Detect which cell encompasses the target text, then output its (x, y) center coordinate. 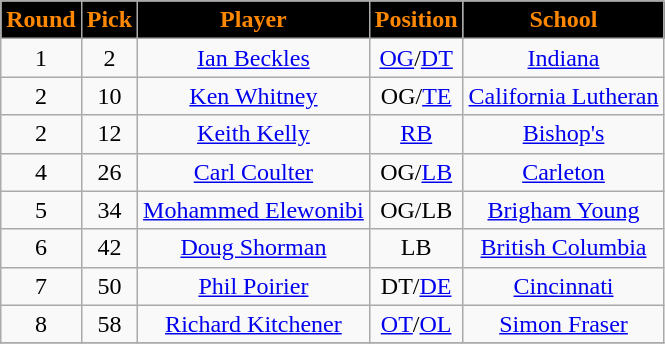
OG/DT (416, 58)
Richard Kitchener (254, 324)
4 (41, 172)
Simon Fraser (564, 324)
6 (41, 248)
OT/OL (416, 324)
California Lutheran (564, 96)
58 (109, 324)
12 (109, 134)
School (564, 20)
Ken Whitney (254, 96)
Player (254, 20)
5 (41, 210)
42 (109, 248)
Brigham Young (564, 210)
Carl Coulter (254, 172)
RB (416, 134)
Carleton (564, 172)
7 (41, 286)
50 (109, 286)
Position (416, 20)
Keith Kelly (254, 134)
Pick (109, 20)
Ian Beckles (254, 58)
Doug Shorman (254, 248)
Mohammed Elewonibi (254, 210)
10 (109, 96)
LB (416, 248)
DT/DE (416, 286)
Bishop's (564, 134)
Phil Poirier (254, 286)
Indiana (564, 58)
Cincinnati (564, 286)
34 (109, 210)
OG/TE (416, 96)
British Columbia (564, 248)
1 (41, 58)
26 (109, 172)
Round (41, 20)
8 (41, 324)
